Determine the (x, y) coordinate at the center of the cell enclosing the given text.  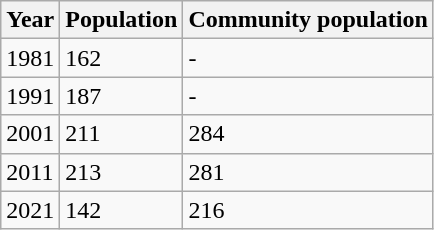
284 (308, 134)
Community population (308, 20)
1981 (30, 58)
Year (30, 20)
1991 (30, 96)
Population (122, 20)
2021 (30, 210)
213 (122, 172)
187 (122, 96)
281 (308, 172)
2001 (30, 134)
142 (122, 210)
211 (122, 134)
162 (122, 58)
216 (308, 210)
2011 (30, 172)
